Extract the (x, y) coordinate from the center of the cell holding the provided text.  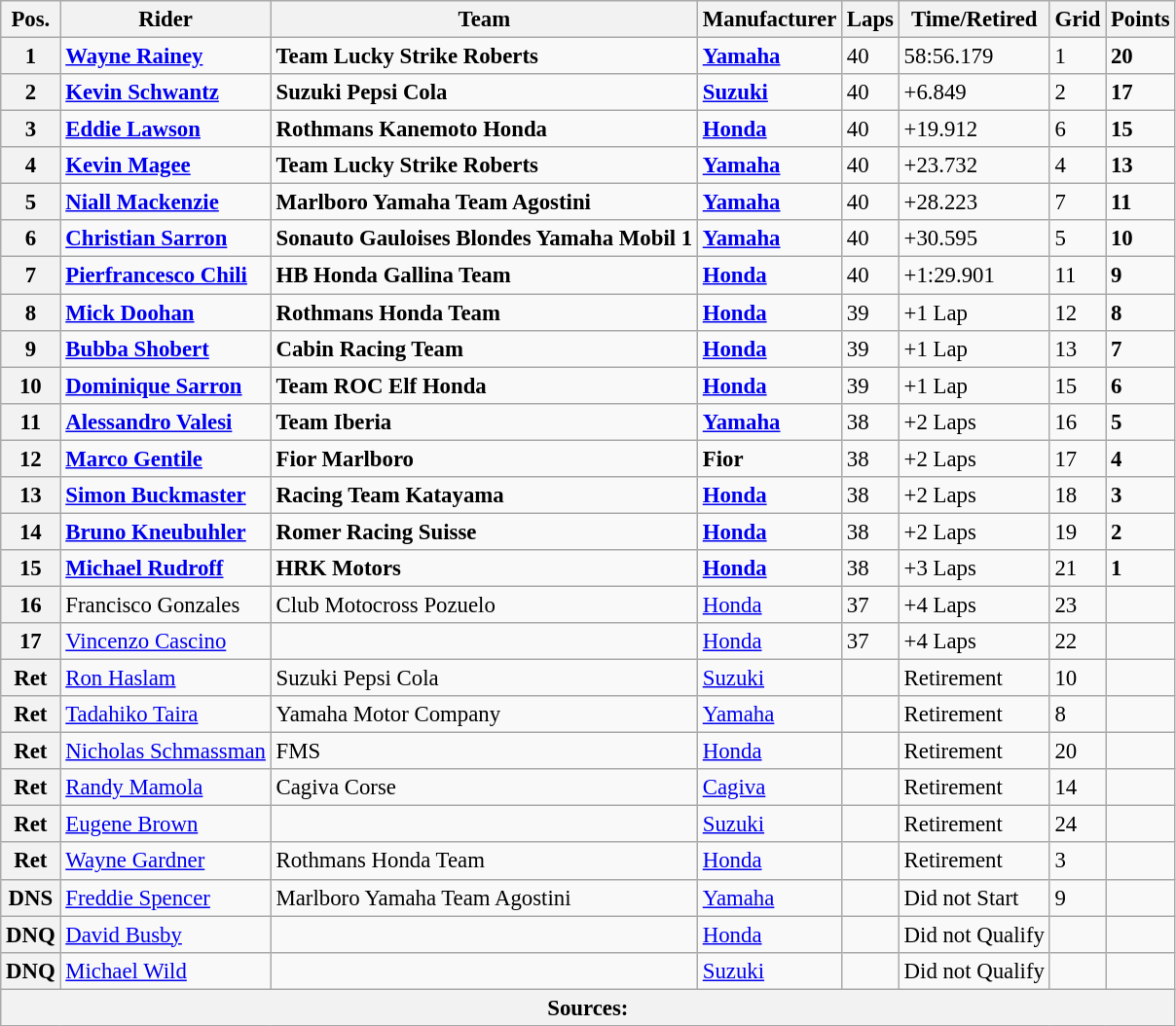
Freddie Spencer (165, 898)
Francisco Gonzales (165, 605)
Tadahiko Taira (165, 715)
+6.849 (974, 92)
Vincenzo Cascino (165, 641)
Eddie Lawson (165, 129)
Cagiva (769, 788)
Wayne Rainey (165, 56)
21 (1077, 568)
Cagiva Corse (484, 788)
Kevin Schwantz (165, 92)
Did not Start (974, 898)
Niall Mackenzie (165, 202)
Romer Racing Suisse (484, 531)
24 (1077, 824)
18 (1077, 495)
FMS (484, 751)
22 (1077, 641)
+30.595 (974, 238)
Sonauto Gauloises Blondes Yamaha Mobil 1 (484, 238)
19 (1077, 531)
Time/Retired (974, 19)
HRK Motors (484, 568)
Marco Gentile (165, 458)
Team (484, 19)
Team ROC Elf Honda (484, 385)
Dominique Sarron (165, 385)
Eugene Brown (165, 824)
Randy Mamola (165, 788)
+1:29.901 (974, 275)
+19.912 (974, 129)
23 (1077, 605)
Team Iberia (484, 421)
DNS (31, 898)
Grid (1077, 19)
Wayne Gardner (165, 861)
Club Motocross Pozuelo (484, 605)
+3 Laps (974, 568)
Points (1141, 19)
Simon Buckmaster (165, 495)
Ron Haslam (165, 678)
Kevin Magee (165, 165)
Manufacturer (769, 19)
Christian Sarron (165, 238)
Cabin Racing Team (484, 348)
Michael Rudroff (165, 568)
David Busby (165, 934)
Fior (769, 458)
Alessandro Valesi (165, 421)
+23.732 (974, 165)
HB Honda Gallina Team (484, 275)
Nicholas Schmassman (165, 751)
Rider (165, 19)
Sources: (588, 1008)
Laps (870, 19)
Bruno Kneubuhler (165, 531)
Racing Team Katayama (484, 495)
Pierfrancesco Chili (165, 275)
Bubba Shobert (165, 348)
58:56.179 (974, 56)
Fior Marlboro (484, 458)
Michael Wild (165, 971)
Mick Doohan (165, 312)
Pos. (31, 19)
Rothmans Kanemoto Honda (484, 129)
+28.223 (974, 202)
Yamaha Motor Company (484, 715)
